Extract the [x, y] coordinate from the center of the cell holding the provided text.  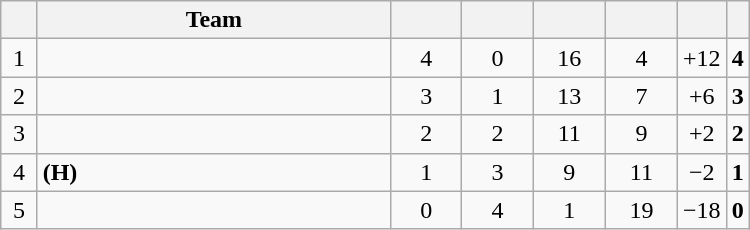
5 [19, 210]
+6 [702, 96]
+2 [702, 134]
19 [641, 210]
7 [641, 96]
−2 [702, 172]
Team [214, 20]
13 [569, 96]
(H) [214, 172]
−18 [702, 210]
+12 [702, 58]
16 [569, 58]
